Provide the (x, y) coordinate of the cell's center where the given text is located.  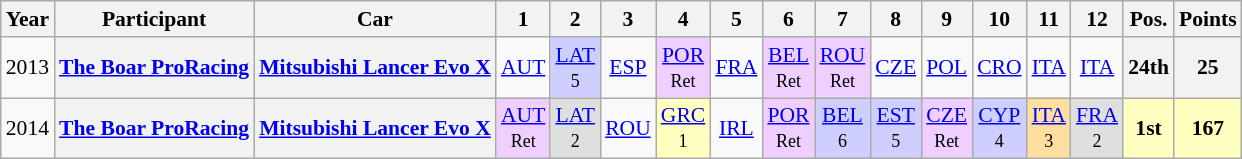
Points (1208, 19)
CZERet (946, 128)
POL (946, 68)
AUTRet (523, 128)
AUT (523, 68)
FRA (736, 68)
24th (1148, 68)
10 (1000, 19)
GRC1 (684, 128)
2013 (28, 68)
3 (628, 19)
ROURet (843, 68)
6 (788, 19)
2 (575, 19)
BEL6 (843, 128)
11 (1049, 19)
FRA2 (1097, 128)
CZE (896, 68)
ITA3 (1049, 128)
5 (736, 19)
LAT5 (575, 68)
25 (1208, 68)
1st (1148, 128)
BELRet (788, 68)
167 (1208, 128)
4 (684, 19)
Year (28, 19)
8 (896, 19)
1 (523, 19)
ROU (628, 128)
LAT2 (575, 128)
7 (843, 19)
2014 (28, 128)
12 (1097, 19)
EST5 (896, 128)
Car (375, 19)
9 (946, 19)
Pos. (1148, 19)
Participant (154, 19)
ESP (628, 68)
CRO (1000, 68)
CYP4 (1000, 128)
IRL (736, 128)
